Return the (x, y) coordinate for the center point of the cell that contains the specified text.  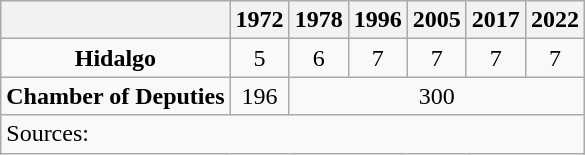
2017 (496, 20)
2005 (436, 20)
5 (260, 58)
1978 (318, 20)
1996 (378, 20)
1972 (260, 20)
196 (260, 96)
Chamber of Deputies (116, 96)
6 (318, 58)
300 (436, 96)
Sources: (293, 134)
2022 (554, 20)
Hidalgo (116, 58)
